Capture the cell that displays the provided text and extract its (X, Y) central coordinate. 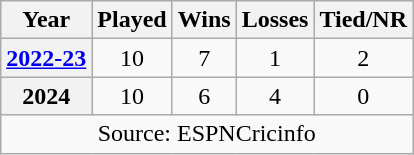
2024 (46, 96)
7 (204, 58)
2 (364, 58)
Year (46, 20)
Losses (275, 20)
4 (275, 96)
6 (204, 96)
0 (364, 96)
Tied/NR (364, 20)
Wins (204, 20)
1 (275, 58)
Played (132, 20)
Source: ESPNCricinfo (207, 134)
2022-23 (46, 58)
